Detect which cell encompasses the target text, then output its (x, y) center coordinate. 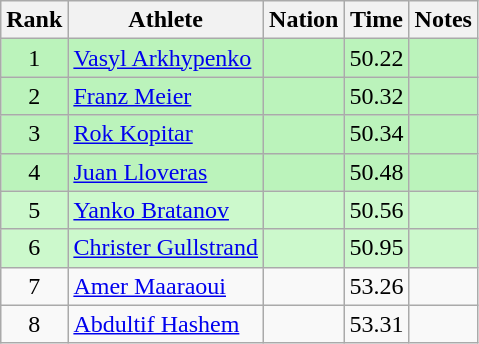
Amer Maaraoui (166, 286)
53.26 (376, 286)
50.56 (376, 210)
4 (34, 172)
50.95 (376, 248)
5 (34, 210)
Abdultif Hashem (166, 324)
6 (34, 248)
Rank (34, 20)
Athlete (166, 20)
50.48 (376, 172)
50.22 (376, 58)
3 (34, 134)
50.32 (376, 96)
Yanko Bratanov (166, 210)
Christer Gullstrand (166, 248)
Franz Meier (166, 96)
53.31 (376, 324)
Vasyl Arkhypenko (166, 58)
Juan Lloveras (166, 172)
2 (34, 96)
Notes (443, 20)
Rok Kopitar (166, 134)
8 (34, 324)
1 (34, 58)
Nation (304, 20)
7 (34, 286)
50.34 (376, 134)
Time (376, 20)
